Locate the cell with the specified text and output its [X, Y] center coordinate. 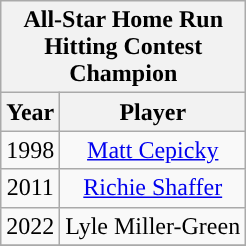
1998 [30, 150]
Lyle Miller-Green [153, 226]
2011 [30, 188]
Matt Cepicky [153, 150]
2022 [30, 226]
All-Star Home Run Hitting Contest Champion [124, 47]
Player [153, 112]
Richie Shaffer [153, 188]
Year [30, 112]
